Output the [X, Y] coordinate of the center of the cell containing the given text.  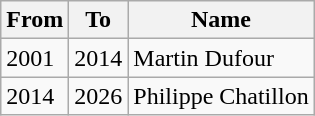
To [98, 20]
From [35, 20]
Philippe Chatillon [221, 96]
Name [221, 20]
Martin Dufour [221, 58]
2001 [35, 58]
2026 [98, 96]
